Output the (x, y) coordinate of the center of the cell containing the given text.  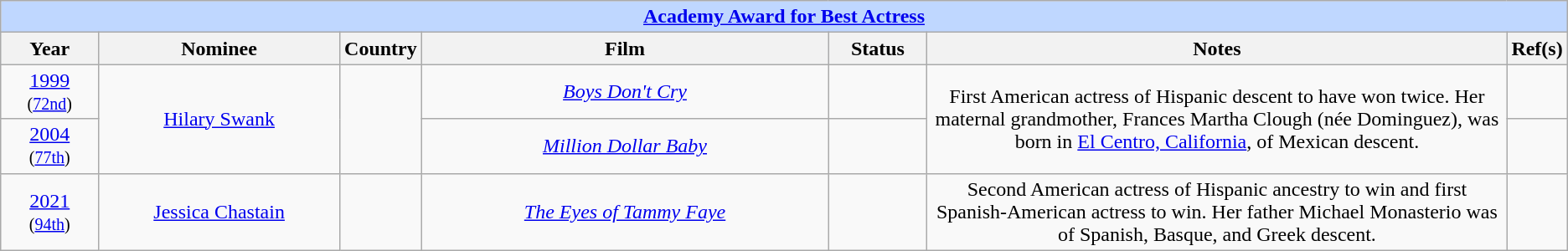
Notes (1217, 49)
Hilary Swank (219, 119)
Jessica Chastain (219, 212)
Year (50, 49)
2004(77th) (50, 146)
Ref(s) (1537, 49)
Academy Award for Best Actress (784, 17)
The Eyes of Tammy Faye (625, 212)
1999(72nd) (50, 92)
2021(94th) (50, 212)
Country (381, 49)
Boys Don't Cry (625, 92)
Status (878, 49)
Nominee (219, 49)
Film (625, 49)
Million Dollar Baby (625, 146)
